Return the [x, y] coordinate for the center point of the cell that contains the specified text.  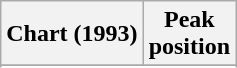
Chart (1993) [72, 34]
Peakposition [189, 34]
